Return (X, Y) of the center of cell containing provided text 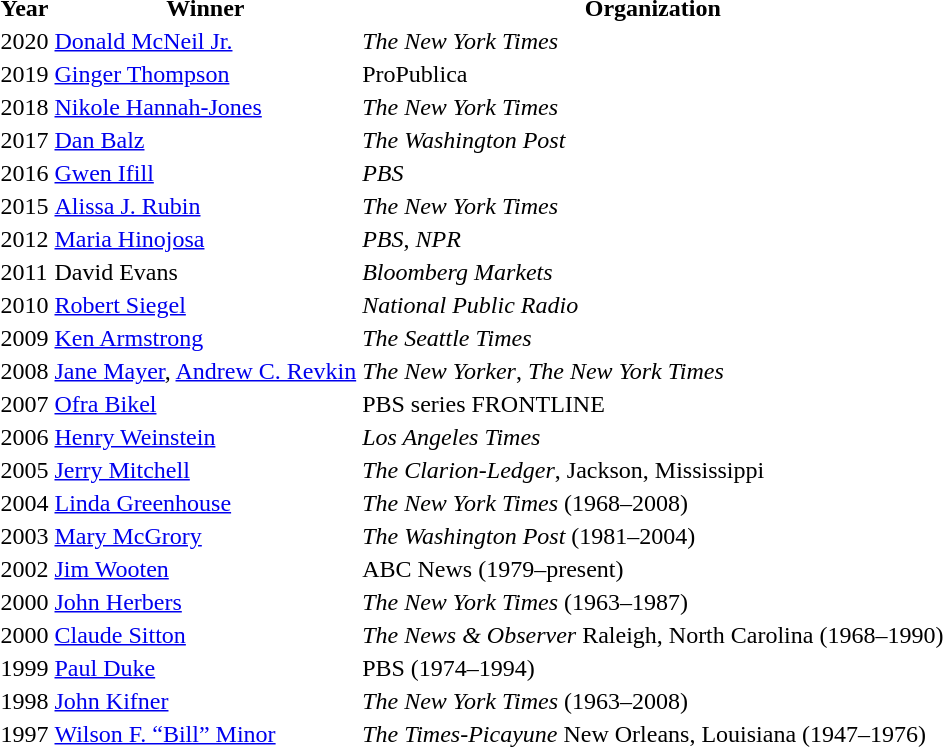
Jerry Mitchell (206, 470)
John Herbers (206, 602)
Jim Wooten (206, 569)
Ken Armstrong (206, 338)
Maria Hinojosa (206, 239)
Nikole Hannah-Jones (206, 107)
Claude Sitton (206, 635)
Donald McNeil Jr. (206, 41)
Alissa J. Rubin (206, 206)
John Kifner (206, 701)
Ofra Bikel (206, 404)
Robert Siegel (206, 305)
David Evans (206, 272)
Dan Balz (206, 140)
Gwen Ifill (206, 173)
Linda Greenhouse (206, 503)
Paul Duke (206, 668)
Henry Weinstein (206, 437)
Mary McGrory (206, 536)
Jane Mayer, Andrew C. Revkin (206, 371)
Ginger Thompson (206, 74)
